From the cell containing the given text, extract its center point as [x, y] coordinate. 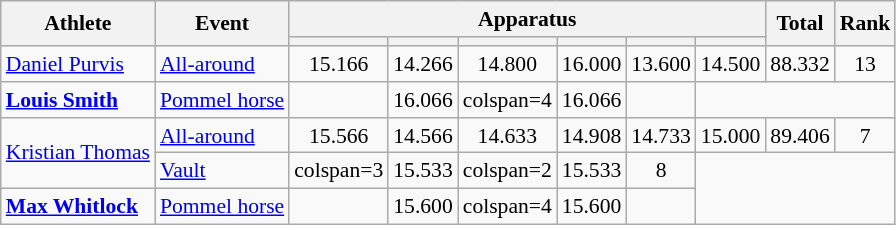
14.733 [660, 136]
14.908 [592, 136]
Total [800, 24]
8 [660, 171]
15.166 [338, 64]
Apparatus [527, 19]
Rank [866, 24]
Kristian Thomas [78, 154]
Athlete [78, 24]
colspan=3 [338, 171]
13.600 [660, 64]
13 [866, 64]
14.800 [508, 64]
Max Whitlock [78, 207]
14.566 [422, 136]
89.406 [800, 136]
Event [222, 24]
Vault [222, 171]
Louis Smith [78, 100]
7 [866, 136]
88.332 [800, 64]
colspan=2 [508, 171]
15.566 [338, 136]
Daniel Purvis [78, 64]
14.266 [422, 64]
14.633 [508, 136]
16.000 [592, 64]
14.500 [730, 64]
15.000 [730, 136]
